From the cell containing the given text, extract its center point as (x, y) coordinate. 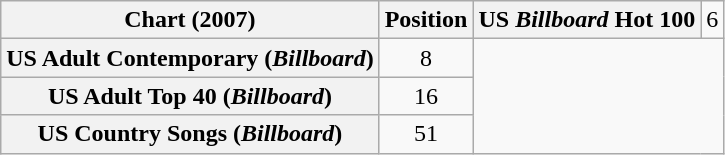
6 (712, 20)
Position (426, 20)
US Adult Top 40 (Billboard) (190, 96)
8 (426, 58)
US Country Songs (Billboard) (190, 134)
16 (426, 96)
51 (426, 134)
US Billboard Hot 100 (587, 20)
US Adult Contemporary (Billboard) (190, 58)
Chart (2007) (190, 20)
